Determine the (x, y) coordinate at the center of the cell enclosing the given text.  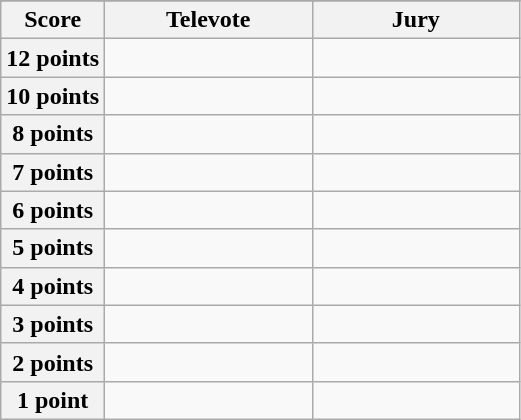
3 points (53, 324)
Score (53, 20)
2 points (53, 362)
1 point (53, 400)
10 points (53, 96)
Jury (416, 20)
Televote (209, 20)
12 points (53, 58)
8 points (53, 134)
7 points (53, 172)
5 points (53, 248)
4 points (53, 286)
6 points (53, 210)
